Identify which cell holds the provided text, then report its (x, y) central coordinate. 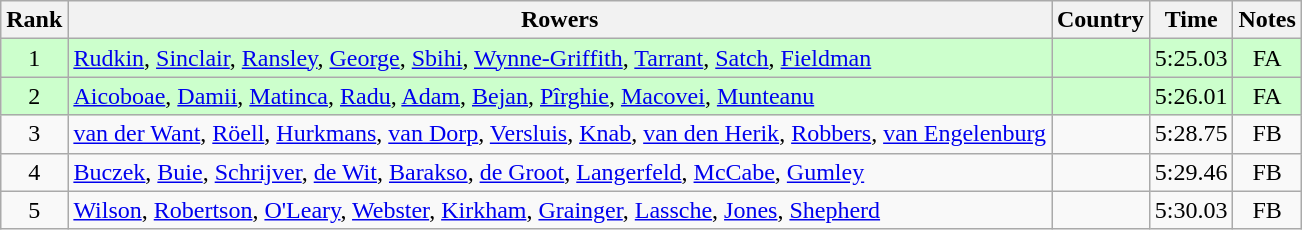
5:25.03 (1191, 58)
van der Want, Röell, Hurkmans, van Dorp, Versluis, Knab, van den Herik, Robbers, van Engelenburg (560, 134)
5:30.03 (1191, 210)
1 (34, 58)
Time (1191, 20)
Aicoboae, Damii, Matinca, Radu, Adam, Bejan, Pîrghie, Macovei, Munteanu (560, 96)
5 (34, 210)
4 (34, 172)
Notes (1267, 20)
Country (1101, 20)
5:29.46 (1191, 172)
Rank (34, 20)
Buczek, Buie, Schrijver, de Wit, Barakso, de Groot, Langerfeld, McCabe, Gumley (560, 172)
3 (34, 134)
5:28.75 (1191, 134)
5:26.01 (1191, 96)
Rowers (560, 20)
Wilson, Robertson, O'Leary, Webster, Kirkham, Grainger, Lassche, Jones, Shepherd (560, 210)
2 (34, 96)
Rudkin, Sinclair, Ransley, George, Sbihi, Wynne-Griffith, Tarrant, Satch, Fieldman (560, 58)
